Provide the [x, y] coordinate of the cell's center where the given text is located.  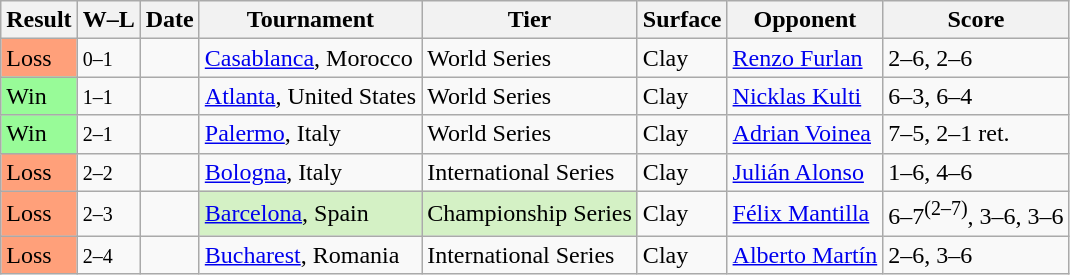
7–5, 2–1 ret. [976, 134]
2–6, 2–6 [976, 58]
1–6, 4–6 [976, 172]
Julián Alonso [805, 172]
Surface [682, 20]
Result [39, 20]
W–L [108, 20]
Casablanca, Morocco [310, 58]
Atlanta, United States [310, 96]
0–1 [108, 58]
Barcelona, Spain [310, 214]
2–4 [108, 255]
Tournament [310, 20]
Alberto Martín [805, 255]
Score [976, 20]
Opponent [805, 20]
2–6, 3–6 [976, 255]
Date [170, 20]
Tier [530, 20]
Championship Series [530, 214]
2–3 [108, 214]
2–2 [108, 172]
Bologna, Italy [310, 172]
Bucharest, Romania [310, 255]
Félix Mantilla [805, 214]
Nicklas Kulti [805, 96]
Palermo, Italy [310, 134]
1–1 [108, 96]
Renzo Furlan [805, 58]
Adrian Voinea [805, 134]
6–7(2–7), 3–6, 3–6 [976, 214]
2–1 [108, 134]
6–3, 6–4 [976, 96]
